Scan for the cell matching the given text and deliver its [x, y] coordinate at center. 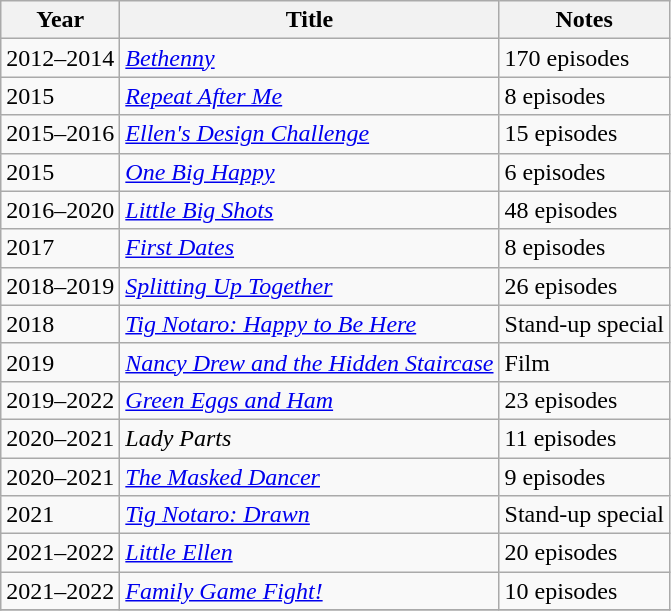
Lady Parts [310, 438]
Green Eggs and Ham [310, 400]
Little Ellen [310, 553]
Title [310, 20]
6 episodes [584, 172]
2018 [60, 324]
48 episodes [584, 210]
Repeat After Me [310, 96]
First Dates [310, 248]
23 episodes [584, 400]
2015–2016 [60, 134]
2016–2020 [60, 210]
2019 [60, 362]
Notes [584, 20]
Bethenny [310, 58]
Film [584, 362]
Year [60, 20]
2019–2022 [60, 400]
170 episodes [584, 58]
2018–2019 [60, 286]
One Big Happy [310, 172]
2017 [60, 248]
Ellen's Design Challenge [310, 134]
The Masked Dancer [310, 477]
Nancy Drew and the Hidden Staircase [310, 362]
2021 [60, 515]
Tig Notaro: Happy to Be Here [310, 324]
15 episodes [584, 134]
11 episodes [584, 438]
9 episodes [584, 477]
2012–2014 [60, 58]
26 episodes [584, 286]
Family Game Fight! [310, 591]
Little Big Shots [310, 210]
Splitting Up Together [310, 286]
10 episodes [584, 591]
20 episodes [584, 553]
Tig Notaro: Drawn [310, 515]
